Extract the [X, Y] coordinate from the center of the cell holding the provided text.  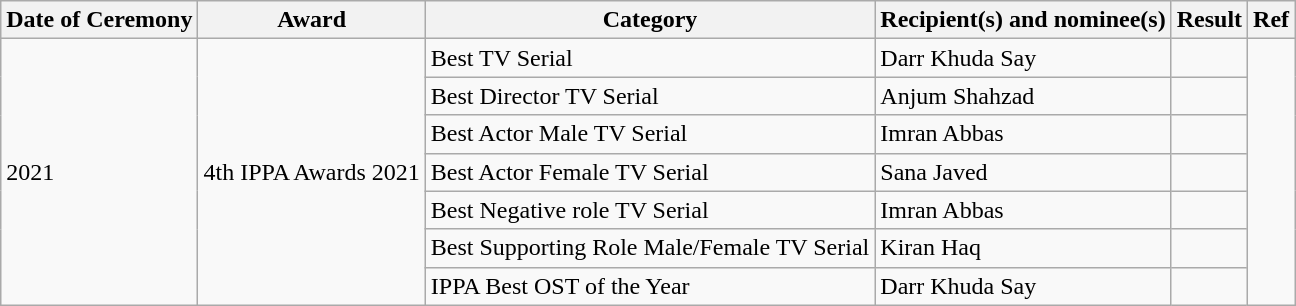
2021 [100, 172]
Sana Javed [1023, 172]
IPPA Best OST of the Year [650, 286]
Recipient(s) and nominee(s) [1023, 20]
Anjum Shahzad [1023, 96]
Best Actor Female TV Serial [650, 172]
Best Director TV Serial [650, 96]
4th IPPA Awards 2021 [312, 172]
Best Negative role TV Serial [650, 210]
Category [650, 20]
Best Actor Male TV Serial [650, 134]
Date of Ceremony [100, 20]
Best TV Serial [650, 58]
Kiran Haq [1023, 248]
Result [1209, 20]
Award [312, 20]
Best Supporting Role Male/Female TV Serial [650, 248]
Ref [1272, 20]
